Capture the cell that displays the provided text and extract its [X, Y] central coordinate. 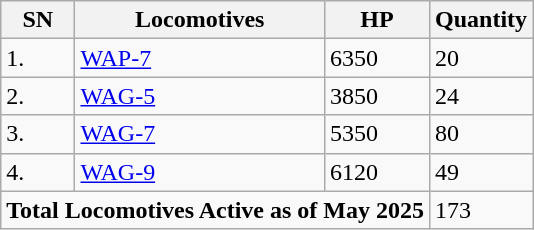
49 [482, 172]
5350 [378, 134]
HP [378, 20]
80 [482, 134]
173 [482, 210]
SN [38, 20]
3850 [378, 96]
WAG-7 [200, 134]
WAG-5 [200, 96]
2. [38, 96]
WAP-7 [200, 58]
Quantity [482, 20]
6120 [378, 172]
20 [482, 58]
6350 [378, 58]
4. [38, 172]
WAG-9 [200, 172]
3. [38, 134]
Locomotives [200, 20]
Total Locomotives Active as of May 2025 [216, 210]
1. [38, 58]
24 [482, 96]
